Provide the [X, Y] coordinate of the cell's center where the given text is located.  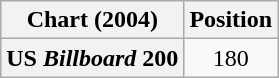
US Billboard 200 [92, 58]
Position [231, 20]
Chart (2004) [92, 20]
180 [231, 58]
